Locate the cell with the specified text and output its (x, y) center coordinate. 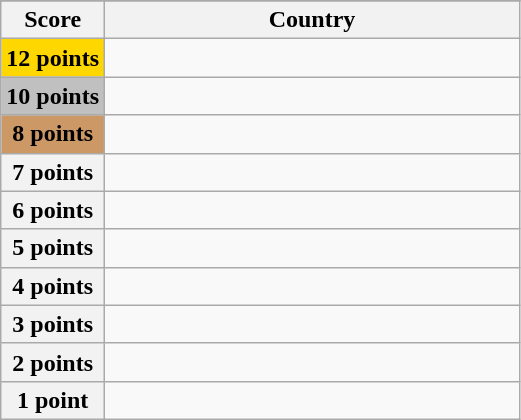
8 points (53, 134)
3 points (53, 324)
4 points (53, 286)
7 points (53, 172)
12 points (53, 58)
Country (312, 20)
6 points (53, 210)
10 points (53, 96)
1 point (53, 400)
Score (53, 20)
2 points (53, 362)
5 points (53, 248)
